Scan for the cell matching the given text and deliver its [X, Y] coordinate at center. 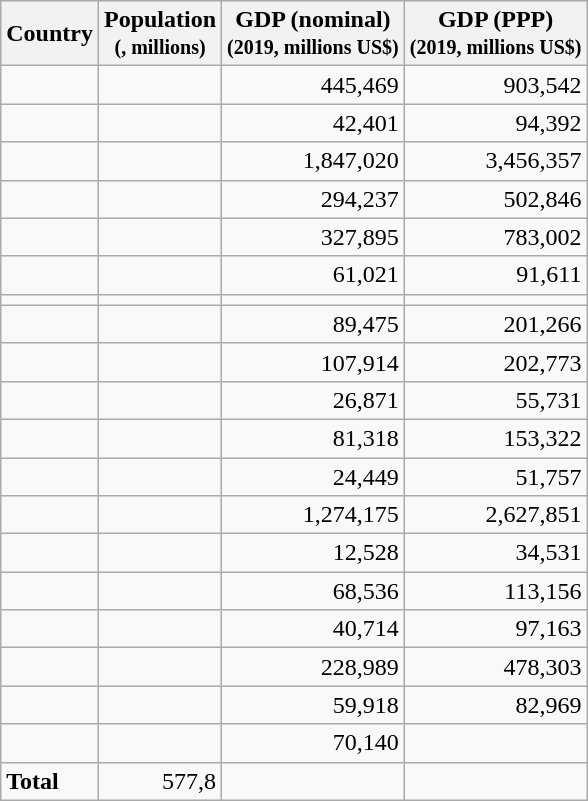
202,773 [496, 362]
51,757 [496, 477]
294,237 [314, 199]
113,156 [496, 591]
94,392 [496, 123]
68,536 [314, 591]
61,021 [314, 275]
42,401 [314, 123]
1,847,020 [314, 161]
Population(, millions) [160, 34]
Total [50, 781]
26,871 [314, 400]
Country [50, 34]
783,002 [496, 237]
70,140 [314, 743]
1,274,175 [314, 515]
201,266 [496, 324]
34,531 [496, 553]
GDP (PPP)(2019, millions US$) [496, 34]
153,322 [496, 438]
24,449 [314, 477]
478,303 [496, 667]
59,918 [314, 705]
445,469 [314, 85]
903,542 [496, 85]
82,969 [496, 705]
2,627,851 [496, 515]
GDP (nominal)(2019, millions US$) [314, 34]
577,8 [160, 781]
40,714 [314, 629]
55,731 [496, 400]
97,163 [496, 629]
228,989 [314, 667]
502,846 [496, 199]
327,895 [314, 237]
12,528 [314, 553]
91,611 [496, 275]
81,318 [314, 438]
89,475 [314, 324]
3,456,357 [496, 161]
107,914 [314, 362]
